Search for the cell housing the specified text and yield its [X, Y] center coordinate. 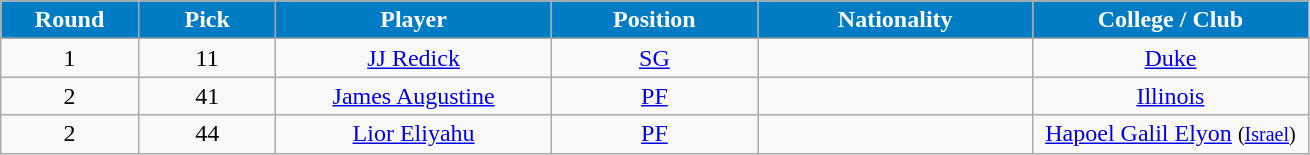
41 [207, 96]
College / Club [1170, 20]
1 [70, 58]
SG [654, 58]
Nationality [896, 20]
James Augustine [414, 96]
Lior Eliyahu [414, 134]
Round [70, 20]
Player [414, 20]
Illinois [1170, 96]
11 [207, 58]
Duke [1170, 58]
Position [654, 20]
Hapoel Galil Elyon (Israel) [1170, 134]
JJ Redick [414, 58]
Pick [207, 20]
44 [207, 134]
